Search for the cell housing the specified text and yield its (x, y) center coordinate. 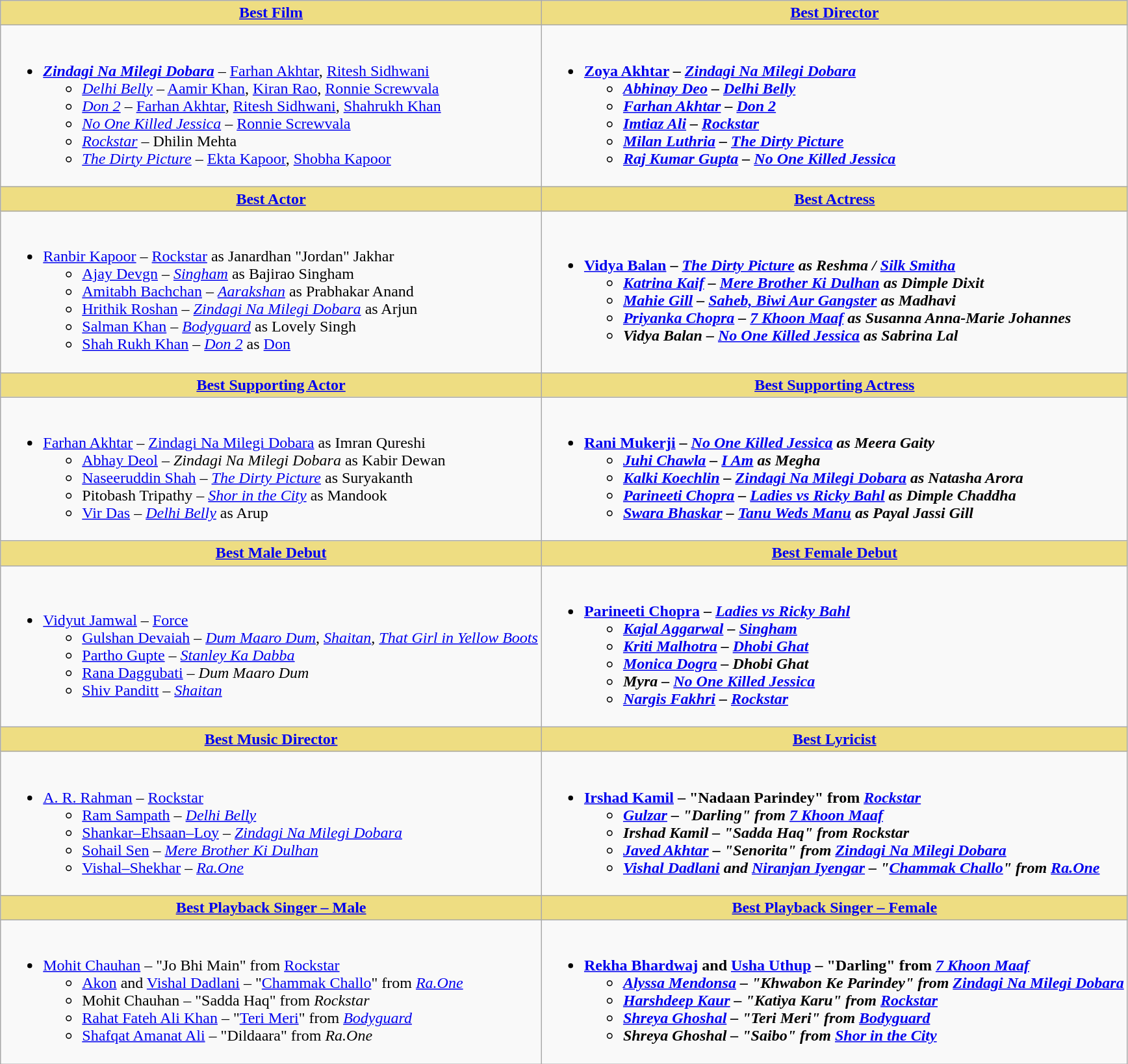
Best Music Director (272, 739)
Best Supporting Actress (834, 385)
Best Actress (834, 199)
Best Playback Singer – Female (834, 907)
Best Female Debut (834, 553)
Best Supporting Actor (272, 385)
Best Lyricist (834, 739)
Best Director (834, 13)
Best Actor (272, 199)
Best Film (272, 13)
Best Playback Singer – Male (272, 907)
Best Male Debut (272, 553)
